Detect which cell encompasses the target text, then output its (x, y) center coordinate. 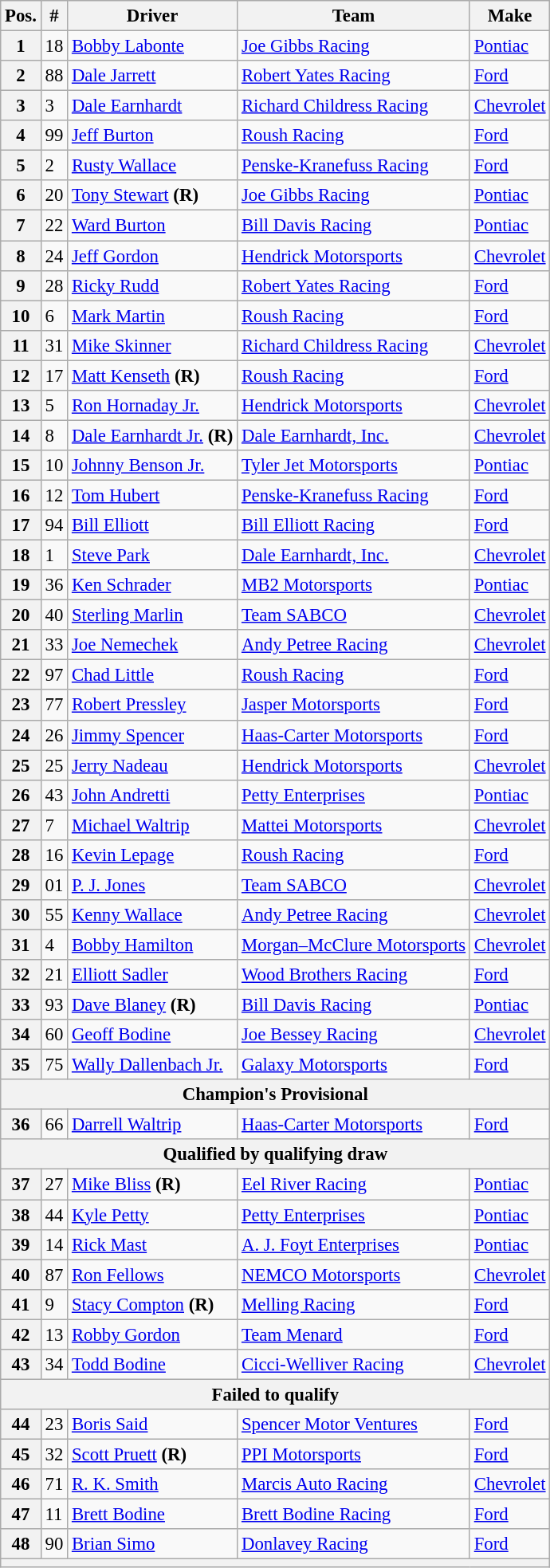
Steve Park (153, 556)
Rusty Wallace (153, 166)
Team (354, 16)
NEMCO Motorsports (354, 1275)
Melling Racing (354, 1304)
Bobby Hamilton (153, 945)
Team Menard (354, 1334)
PPI Motorsports (354, 1454)
75 (54, 1065)
45 (21, 1454)
71 (54, 1484)
97 (54, 675)
Galaxy Motorsports (354, 1065)
Spencer Motor Ventures (354, 1425)
# (54, 16)
94 (54, 525)
Boris Said (153, 1425)
Cicci-Welliver Racing (354, 1365)
Marcis Auto Racing (354, 1484)
93 (54, 1005)
Joe Nemechek (153, 645)
88 (54, 76)
Jeff Gordon (153, 256)
38 (21, 1215)
15 (21, 466)
Mike Skinner (153, 345)
19 (21, 585)
42 (21, 1334)
Jimmy Spencer (153, 735)
Dave Blaney (R) (153, 1005)
41 (21, 1304)
Joe Bessey Racing (354, 1035)
Pos. (21, 16)
Ron Fellows (153, 1275)
A. J. Foyt Enterprises (354, 1244)
Wally Dallenbach Jr. (153, 1065)
Brett Bodine (153, 1515)
Bobby Labonte (153, 46)
Ron Hornaday Jr. (153, 406)
Brian Simo (153, 1544)
John Andretti (153, 795)
Make (509, 16)
Dale Earnhardt Jr. (R) (153, 435)
55 (54, 915)
Todd Bodine (153, 1365)
Ken Schrader (153, 585)
Eel River Racing (354, 1185)
Qualified by qualifying draw (276, 1155)
Michael Waltrip (153, 825)
Champion's Provisional (276, 1094)
90 (54, 1544)
Johnny Benson Jr. (153, 466)
Tyler Jet Motorsports (354, 466)
Jasper Motorsports (354, 705)
66 (54, 1125)
Morgan–McClure Motorsports (354, 945)
Robert Pressley (153, 705)
37 (21, 1185)
Jerry Nadeau (153, 765)
Bill Elliott (153, 525)
MB2 Motorsports (354, 585)
47 (21, 1515)
Kevin Lepage (153, 855)
60 (54, 1035)
30 (21, 915)
Dale Jarrett (153, 76)
Wood Brothers Racing (354, 975)
77 (54, 705)
46 (21, 1484)
Stacy Compton (R) (153, 1304)
Scott Pruett (R) (153, 1454)
Tony Stewart (R) (153, 195)
Chad Little (153, 675)
Mattei Motorsports (354, 825)
Bill Elliott Racing (354, 525)
Elliott Sadler (153, 975)
Brett Bodine Racing (354, 1515)
Donlavey Racing (354, 1544)
Jeff Burton (153, 136)
Kyle Petty (153, 1215)
Tom Hubert (153, 495)
Kenny Wallace (153, 915)
Ricky Rudd (153, 285)
Darrell Waltrip (153, 1125)
99 (54, 136)
Matt Kenseth (R) (153, 375)
87 (54, 1275)
Driver (153, 16)
29 (21, 885)
Mark Martin (153, 316)
P. J. Jones (153, 885)
Mike Bliss (R) (153, 1185)
R. K. Smith (153, 1484)
Dale Earnhardt (153, 106)
Sterling Marlin (153, 615)
Failed to qualify (276, 1394)
Robby Gordon (153, 1334)
35 (21, 1065)
39 (21, 1244)
Geoff Bodine (153, 1035)
Ward Burton (153, 226)
Rick Mast (153, 1244)
01 (54, 885)
48 (21, 1544)
